Provide the [X, Y] coordinate of the cell's center where the given text is located.  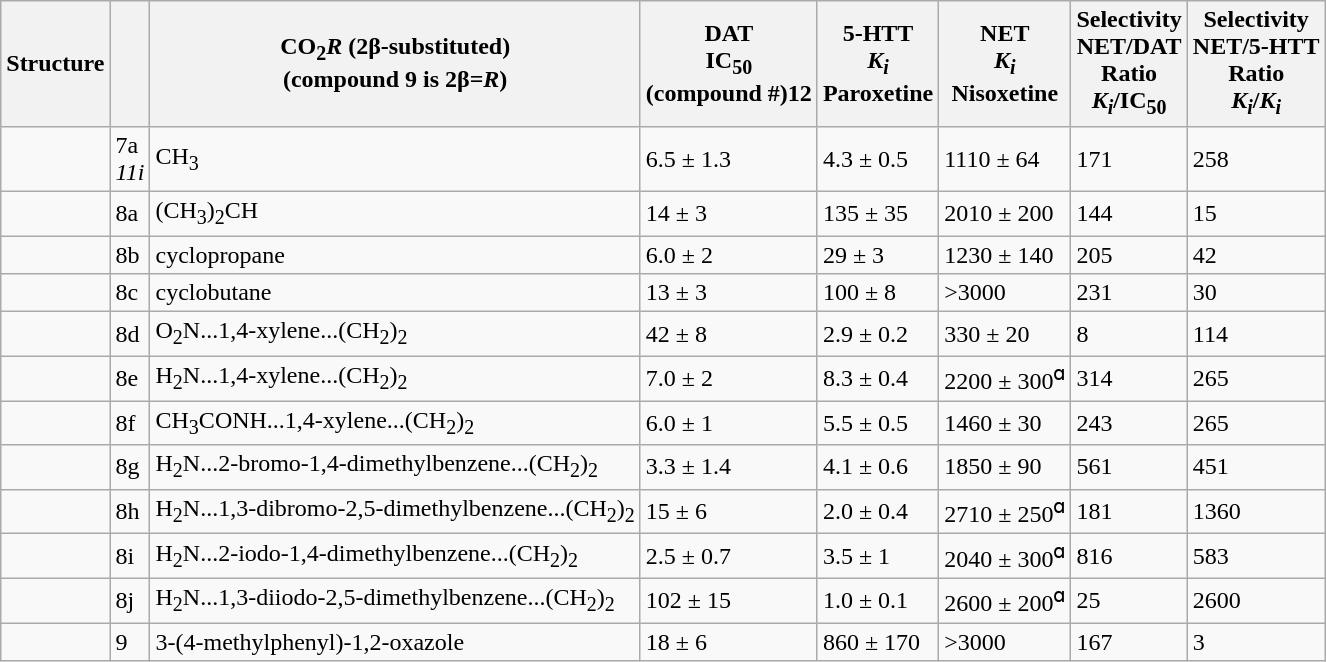
15 [1256, 213]
114 [1256, 334]
8j [130, 600]
cyclopropane [395, 255]
3 [1256, 642]
SelectivityNET/DATRatioKi/IC50 [1129, 64]
1.0 ± 0.1 [878, 600]
1230 ± 140 [1005, 255]
2040 ± 300ɑ [1005, 556]
8h [130, 512]
135 ± 35 [878, 213]
3.3 ± 1.4 [728, 467]
330 ± 20 [1005, 334]
8e [130, 378]
583 [1256, 556]
2200 ± 300ɑ [1005, 378]
18 ± 6 [728, 642]
CH3CONH...1,4-xylene...(CH2)2 [395, 423]
7.0 ± 2 [728, 378]
205 [1129, 255]
DATIC50(compound #)12 [728, 64]
15 ± 6 [728, 512]
314 [1129, 378]
167 [1129, 642]
1850 ± 90 [1005, 467]
4.1 ± 0.6 [878, 467]
1110 ± 64 [1005, 158]
3.5 ± 1 [878, 556]
25 [1129, 600]
NETKiNisoxetine [1005, 64]
8b [130, 255]
SelectivityNET/5-HTTRatioKi/Ki [1256, 64]
42 ± 8 [728, 334]
7a11i [130, 158]
6.0 ± 1 [728, 423]
3-(4-methylphenyl)-1,2-oxazole [395, 642]
CO2R (2β-substituted)(compound 9 is 2β=R) [395, 64]
231 [1129, 293]
8c [130, 293]
4.3 ± 0.5 [878, 158]
2010 ± 200 [1005, 213]
H2N...2-iodo-1,4-dimethylbenzene...(CH2)2 [395, 556]
13 ± 3 [728, 293]
H2N...1,3-dibromo-2,5-dimethylbenzene...(CH2)2 [395, 512]
8.3 ± 0.4 [878, 378]
H2N...1,3-diiodo-2,5-dimethylbenzene...(CH2)2 [395, 600]
8a [130, 213]
H2N...2-bromo-1,4-dimethylbenzene...(CH2)2 [395, 467]
29 ± 3 [878, 255]
8d [130, 334]
30 [1256, 293]
5.5 ± 0.5 [878, 423]
561 [1129, 467]
Structure [56, 64]
816 [1129, 556]
2710 ± 250ɑ [1005, 512]
8 [1129, 334]
243 [1129, 423]
2.9 ± 0.2 [878, 334]
258 [1256, 158]
6.0 ± 2 [728, 255]
9 [130, 642]
102 ± 15 [728, 600]
1460 ± 30 [1005, 423]
100 ± 8 [878, 293]
H2N...1,4-xylene...(CH2)2 [395, 378]
2600 ± 200ɑ [1005, 600]
cyclobutane [395, 293]
1360 [1256, 512]
2.5 ± 0.7 [728, 556]
6.5 ± 1.3 [728, 158]
2.0 ± 0.4 [878, 512]
181 [1129, 512]
171 [1129, 158]
860 ± 170 [878, 642]
14 ± 3 [728, 213]
451 [1256, 467]
42 [1256, 255]
5-HTTKiParoxetine [878, 64]
8f [130, 423]
144 [1129, 213]
2600 [1256, 600]
(CH3)2CH [395, 213]
8g [130, 467]
O2N...1,4-xylene...(CH2)2 [395, 334]
CH3 [395, 158]
8i [130, 556]
